Find where the given text appears and provide that cell's center as [x, y] coordinate. 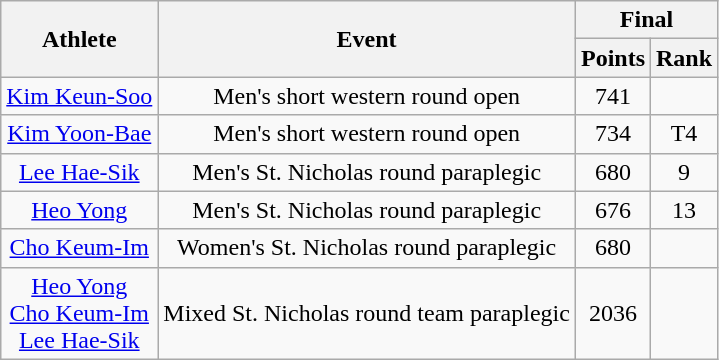
Rank [684, 58]
Heo Yong [80, 210]
Kim Keun-Soo [80, 96]
Lee Hae-Sik [80, 172]
734 [612, 134]
741 [612, 96]
Event [367, 39]
Mixed St. Nicholas round team paraplegic [367, 313]
Women's St. Nicholas round paraplegic [367, 248]
Cho Keum-Im [80, 248]
13 [684, 210]
T4 [684, 134]
Kim Yoon-Bae [80, 134]
2036 [612, 313]
Final [646, 20]
Points [612, 58]
Athlete [80, 39]
9 [684, 172]
Heo YongCho Keum-ImLee Hae-Sik [80, 313]
676 [612, 210]
